Identify which cell holds the provided text, then report its (X, Y) central coordinate. 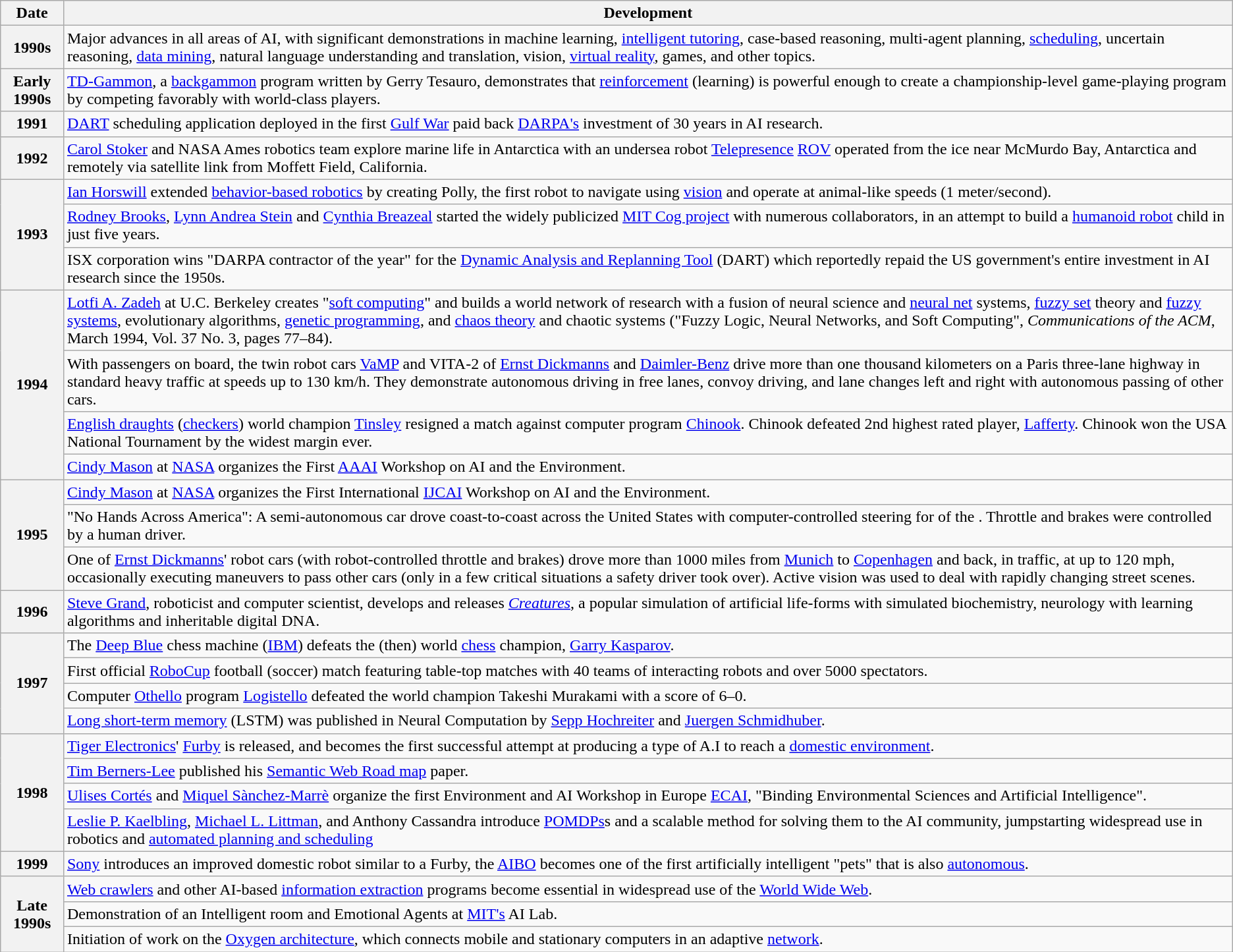
1993 (32, 235)
Tiger Electronics' Furby is released, and becomes the first successful attempt at producing a type of A.I to reach a domestic environment. (648, 746)
1995 (32, 535)
First official RoboCup football (soccer) match featuring table-top matches with 40 teams of interacting robots and over 5000 spectators. (648, 671)
1996 (32, 611)
Computer Othello program Logistello defeated the world champion Takeshi Murakami with a score of 6–0. (648, 696)
DART scheduling application deployed in the first Gulf War paid back DARPA's investment of 30 years in AI research. (648, 124)
Long short-term memory (LSTM) was published in Neural Computation by Sepp Hochreiter and Juergen Schmidhuber. (648, 721)
1990s (32, 47)
1997 (32, 683)
Development (648, 13)
1991 (32, 124)
Web crawlers and other AI-based information extraction programs become essential in widespread use of the World Wide Web. (648, 889)
Date (32, 13)
1992 (32, 158)
The Deep Blue chess machine (IBM) defeats the (then) world chess champion, Garry Kasparov. (648, 646)
Early 1990s (32, 90)
Demonstration of an Intelligent room and Emotional Agents at MIT's AI Lab. (648, 914)
1998 (32, 792)
Tim Berners-Lee published his Semantic Web Road map paper. (648, 771)
1999 (32, 864)
Cindy Mason at NASA organizes the First AAAI Workshop on AI and the Environment. (648, 466)
Late 1990s (32, 914)
1994 (32, 385)
Cindy Mason at NASA organizes the First International IJCAI Workshop on AI and the Environment. (648, 492)
Initiation of work on the Oxygen architecture, which connects mobile and stationary computers in an adaptive network. (648, 939)
